For the text-containing cell, return its midpoint in (x, y) coordinate format. 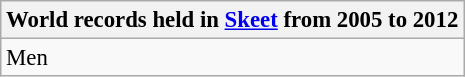
World records held in Skeet from 2005 to 2012 (232, 20)
Men (232, 58)
